Locate the cell with the specified text and output its [X, Y] center coordinate. 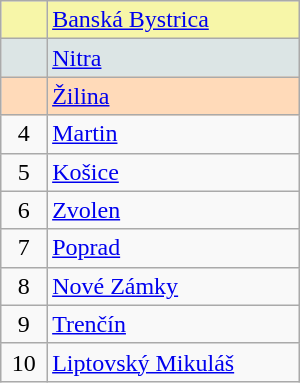
Košice [174, 172]
Liptovský Mikuláš [174, 362]
8 [24, 286]
4 [24, 134]
Trenčín [174, 324]
Zvolen [174, 210]
7 [24, 248]
10 [24, 362]
Martin [174, 134]
Poprad [174, 248]
6 [24, 210]
9 [24, 324]
5 [24, 172]
Nové Zámky [174, 286]
Žilina [174, 96]
Nitra [174, 58]
Banská Bystrica [174, 20]
